From the cell containing the given text, extract its center point as (x, y) coordinate. 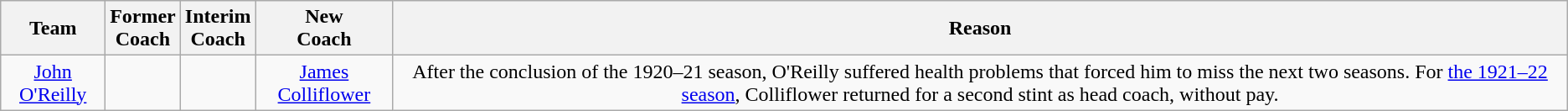
John O'Reilly (54, 82)
NewCoach (324, 29)
FormerCoach (143, 29)
InterimCoach (218, 29)
James Colliflower (324, 82)
Reason (980, 29)
Team (54, 29)
